Return [x, y] of the center of cell containing provided text 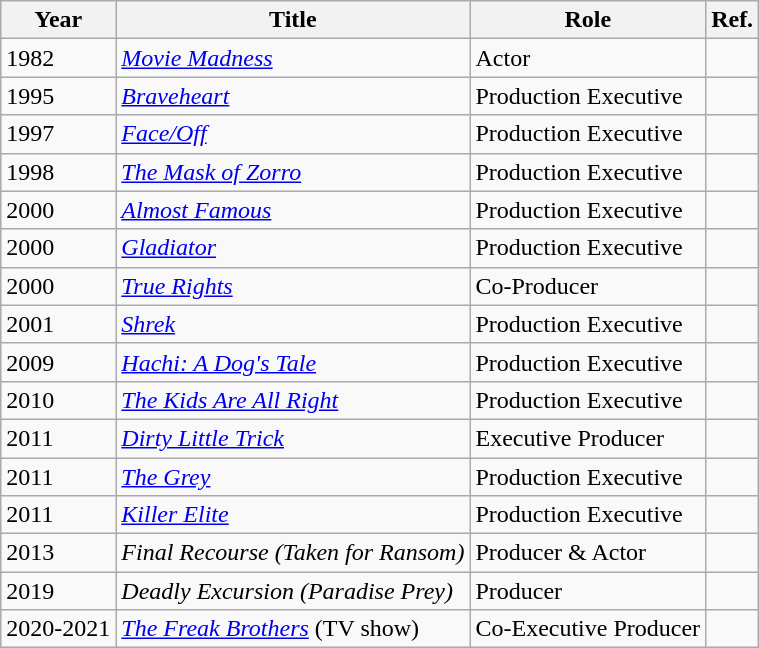
1982 [58, 58]
Producer [588, 591]
1997 [58, 134]
The Kids Are All Right [293, 400]
Gladiator [293, 248]
Co-Producer [588, 286]
2019 [58, 591]
1998 [58, 172]
Year [58, 20]
Actor [588, 58]
Dirty Little Trick [293, 438]
2020-2021 [58, 629]
The Mask of Zorro [293, 172]
2010 [58, 400]
Executive Producer [588, 438]
Final Recourse (Taken for Ransom) [293, 553]
The Grey [293, 477]
True Rights [293, 286]
Movie Madness [293, 58]
Producer & Actor [588, 553]
Co-Executive Producer [588, 629]
Killer Elite [293, 515]
Almost Famous [293, 210]
Shrek [293, 324]
Title [293, 20]
The Freak Brothers (TV show) [293, 629]
Deadly Excursion (Paradise Prey) [293, 591]
Hachi: A Dog's Tale [293, 362]
Role [588, 20]
2009 [58, 362]
Braveheart [293, 96]
Face/Off [293, 134]
2013 [58, 553]
Ref. [732, 20]
1995 [58, 96]
2001 [58, 324]
